Search for the cell housing the specified text and yield its [x, y] center coordinate. 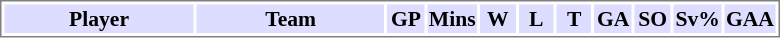
GAA [750, 18]
GA [614, 18]
W [498, 18]
L [536, 18]
Player [98, 18]
Mins [452, 18]
T [574, 18]
Team [291, 18]
GP [406, 18]
Sv% [698, 18]
SO [653, 18]
